Determine the [X, Y] coordinate at the center of the cell enclosing the given text.  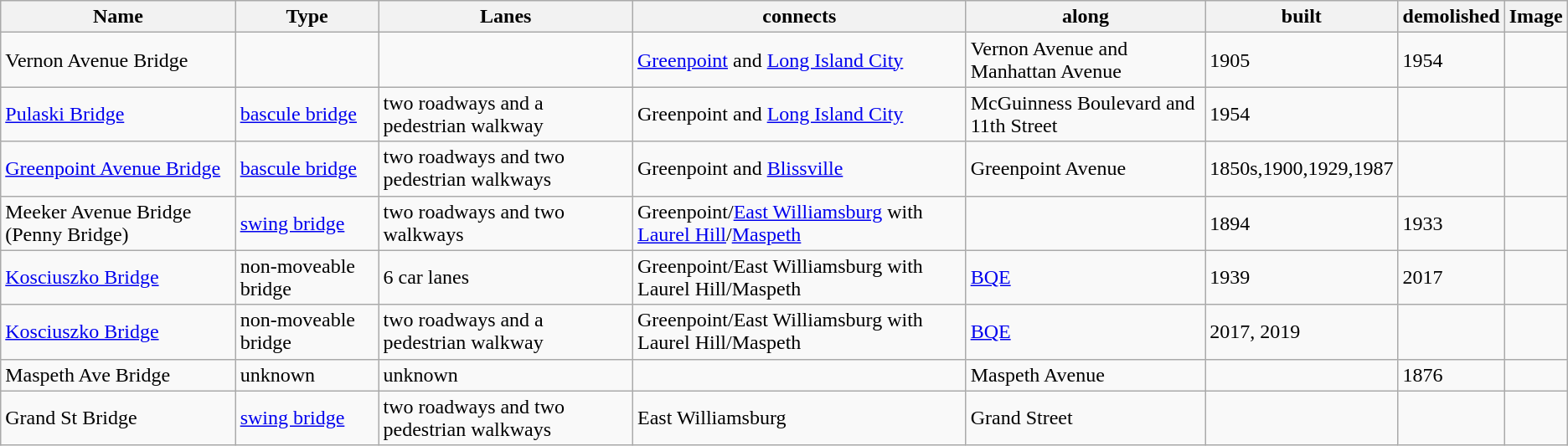
Vernon Avenue Bridge [118, 60]
Greenpoint Avenue [1086, 169]
Image [1536, 17]
1933 [1451, 223]
Vernon Avenue and Manhattan Avenue [1086, 60]
built [1302, 17]
2017 [1451, 278]
connects [800, 17]
1939 [1302, 278]
Greenpoint and Blissville [800, 169]
6 car lanes [506, 278]
Grand Street [1086, 418]
1850s,1900,1929,1987 [1302, 169]
McGuinness Boulevard and 11th Street [1086, 114]
Meeker Avenue Bridge (Penny Bridge) [118, 223]
East Williamsburg [800, 418]
two roadways and two walkways [506, 223]
Maspeth Avenue [1086, 375]
Grand St Bridge [118, 418]
Greenpoint Avenue Bridge [118, 169]
Name [118, 17]
1894 [1302, 223]
Pulaski Bridge [118, 114]
1876 [1451, 375]
Type [307, 17]
2017, 2019 [1302, 331]
along [1086, 17]
1905 [1302, 60]
Maspeth Ave Bridge [118, 375]
demolished [1451, 17]
Lanes [506, 17]
